Return [x, y] of the center of cell containing provided text 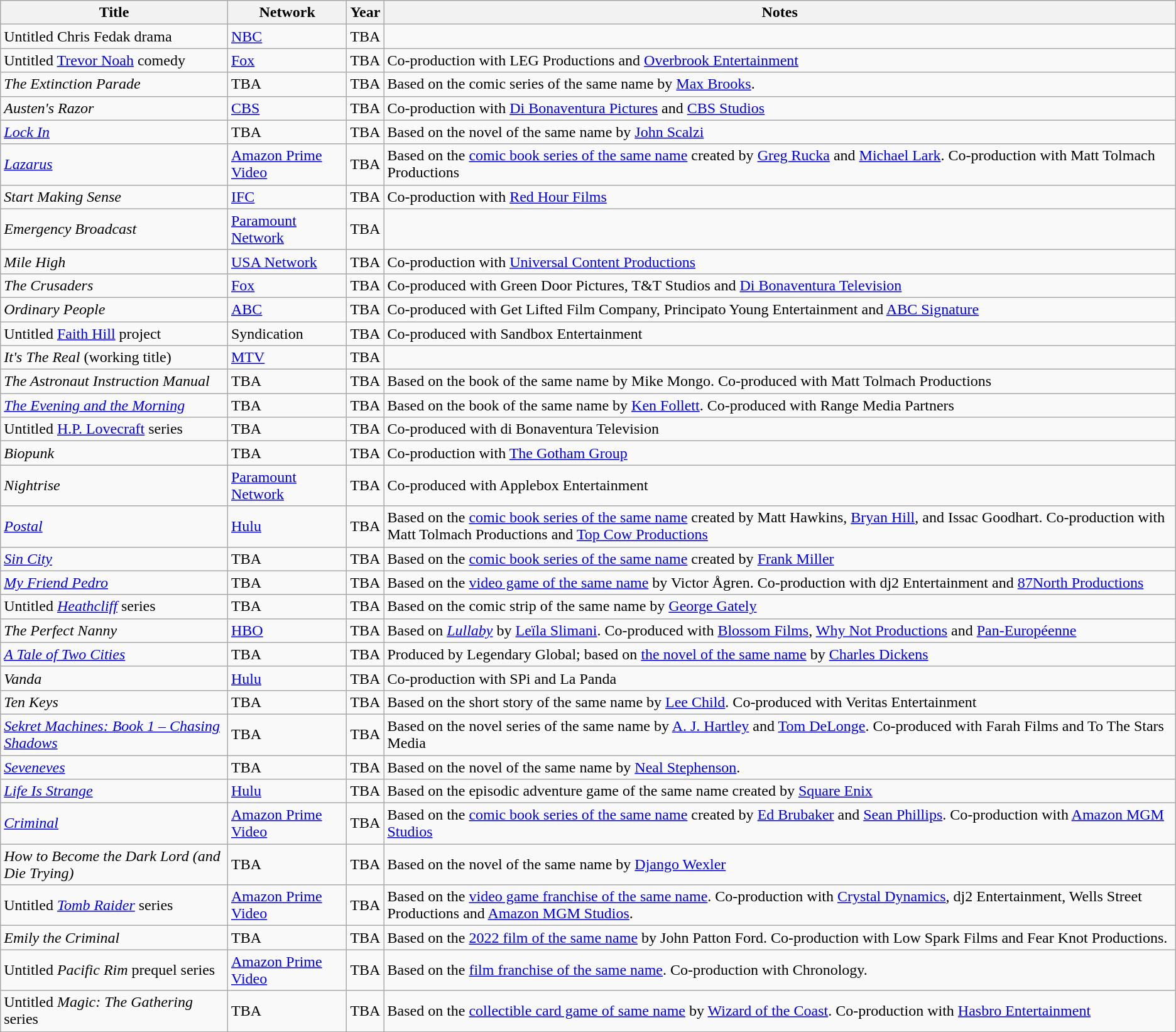
Co-produced with di Bonaventura Television [780, 429]
The Crusaders [114, 285]
Untitled Heathcliff series [114, 607]
Biopunk [114, 453]
Co-production with LEG Productions and Overbrook Entertainment [780, 60]
How to Become the Dark Lord (and Die Trying) [114, 865]
Based on the comic series of the same name by Max Brooks. [780, 84]
Co-production with Di Bonaventura Pictures and CBS Studios [780, 108]
Sekret Machines: Book 1 – Chasing Shadows [114, 734]
Based on the comic book series of the same name created by Ed Brubaker and Sean Phillips. Co-production with Amazon MGM Studios [780, 823]
Based on the 2022 film of the same name by John Patton Ford. Co-production with Low Spark Films and Fear Knot Productions. [780, 938]
Notes [780, 13]
Based on the novel of the same name by John Scalzi [780, 132]
Network [286, 13]
Co-production with Red Hour Films [780, 197]
Produced by Legendary Global; based on the novel of the same name by Charles Dickens [780, 654]
MTV [286, 358]
Co-production with Universal Content Productions [780, 261]
Emily the Criminal [114, 938]
Untitled Pacific Rim prequel series [114, 970]
Based on the video game of the same name by Victor Ågren. Co-production with dj2 Entertainment and 87North Productions [780, 583]
HBO [286, 630]
Syndication [286, 334]
IFC [286, 197]
A Tale of Two Cities [114, 654]
USA Network [286, 261]
NBC [286, 36]
Based on the novel of the same name by Django Wexler [780, 865]
Based on Lullaby by Leïla Slimani. Co-produced with Blossom Films, Why Not Productions and Pan-Européenne [780, 630]
Untitled Tomb Raider series [114, 905]
Based on the book of the same name by Mike Mongo. Co-produced with Matt Tolmach Productions [780, 382]
Untitled H.P. Lovecraft series [114, 429]
ABC [286, 309]
Based on the comic strip of the same name by George Gately [780, 607]
Nightrise [114, 485]
Life Is Strange [114, 791]
Untitled Chris Fedak drama [114, 36]
Lock In [114, 132]
Sin City [114, 559]
My Friend Pedro [114, 583]
Seveneves [114, 767]
Lazarus [114, 165]
The Extinction Parade [114, 84]
Based on the short story of the same name by Lee Child. Co-produced with Veritas Entertainment [780, 702]
Co-production with The Gotham Group [780, 453]
Co-produced with Green Door Pictures, T&T Studios and Di Bonaventura Television [780, 285]
The Astronaut Instruction Manual [114, 382]
It's The Real (working title) [114, 358]
Based on the novel of the same name by Neal Stephenson. [780, 767]
Based on the novel series of the same name by A. J. Hartley and Tom DeLonge. Co-produced with Farah Films and To The Stars Media [780, 734]
Start Making Sense [114, 197]
Untitled Magic: The Gathering series [114, 1011]
Based on the book of the same name by Ken Follett. Co-produced with Range Media Partners [780, 405]
Mile High [114, 261]
Title [114, 13]
Criminal [114, 823]
The Perfect Nanny [114, 630]
Based on the episodic adventure game of the same name created by Square Enix [780, 791]
Postal [114, 527]
Emergency Broadcast [114, 229]
Ten Keys [114, 702]
Austen's Razor [114, 108]
CBS [286, 108]
Co-produced with Get Lifted Film Company, Principato Young Entertainment and ABC Signature [780, 309]
Based on the film franchise of the same name. Co-production with Chronology. [780, 970]
Untitled Trevor Noah comedy [114, 60]
Year [366, 13]
Untitled Faith Hill project [114, 334]
Vanda [114, 678]
Based on the comic book series of the same name created by Frank Miller [780, 559]
The Evening and the Morning [114, 405]
Co-production with SPi and La Panda [780, 678]
Ordinary People [114, 309]
Based on the comic book series of the same name created by Greg Rucka and Michael Lark. Co-production with Matt Tolmach Productions [780, 165]
Co-produced with Sandbox Entertainment [780, 334]
Based on the collectible card game of same name by Wizard of the Coast. Co-production with Hasbro Entertainment [780, 1011]
Co-produced with Applebox Entertainment [780, 485]
